Output the [x, y] coordinate of the center of the cell containing the given text.  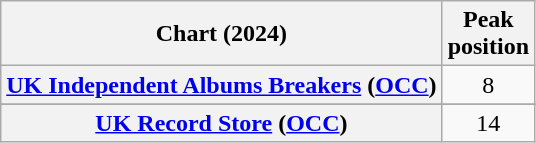
Chart (2024) [222, 34]
UK Independent Albums Breakers (OCC) [222, 85]
8 [488, 85]
Peakposition [488, 34]
14 [488, 123]
UK Record Store (OCC) [222, 123]
